Locate the cell with the specified text and output its (X, Y) center coordinate. 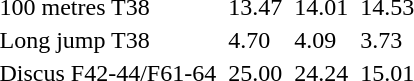
4.70 (256, 40)
4.09 (322, 40)
